Return (x, y) of the center of cell containing provided text 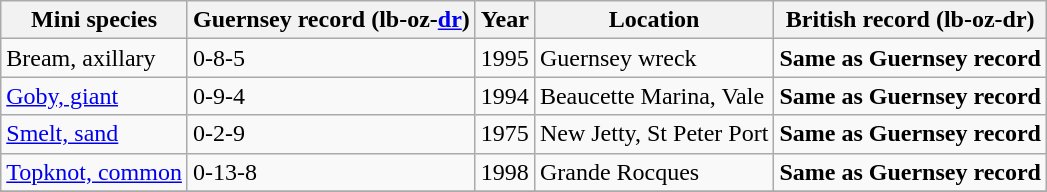
1998 (504, 172)
Guernsey wreck (654, 58)
Smelt, sand (94, 134)
British record (lb-oz-dr) (910, 20)
Topknot, common (94, 172)
Mini species (94, 20)
Bream, axillary (94, 58)
Location (654, 20)
New Jetty, St Peter Port (654, 134)
1994 (504, 96)
Guernsey record (lb-oz-dr) (331, 20)
0-9-4 (331, 96)
Grande Rocques (654, 172)
0-8-5 (331, 58)
1995 (504, 58)
Goby, giant (94, 96)
0-2-9 (331, 134)
Year (504, 20)
1975 (504, 134)
0-13-8 (331, 172)
Beaucette Marina, Vale (654, 96)
